Search for the cell housing the specified text and yield its [x, y] center coordinate. 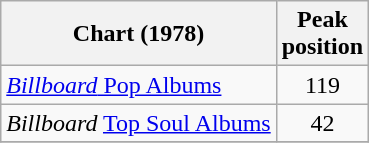
Billboard Pop Albums [138, 85]
42 [322, 123]
119 [322, 85]
Peakposition [322, 34]
Chart (1978) [138, 34]
Billboard Top Soul Albums [138, 123]
